Return (X, Y) of the center of cell containing provided text 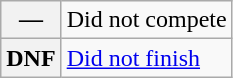
— (31, 20)
Did not compete (146, 20)
DNF (31, 58)
Did not finish (146, 58)
